Extract the (x, y) coordinate from the center of the cell holding the provided text.  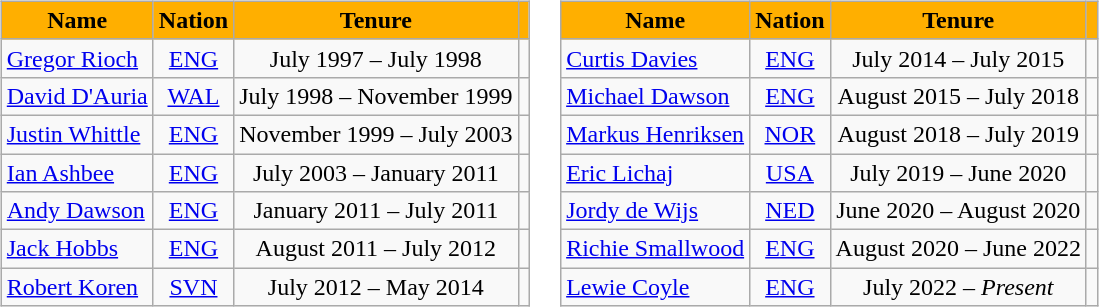
July 2012 – May 2014 (376, 287)
Ian Ashbee (77, 173)
SVN (193, 287)
David D'Auria (77, 96)
August 2011 – July 2012 (376, 249)
Eric Lichaj (656, 173)
Jordy de Wijs (656, 211)
Markus Henriksen (656, 134)
June 2020 – August 2020 (958, 211)
NOR (790, 134)
July 2014 – July 2015 (958, 58)
Lewie Coyle (656, 287)
USA (790, 173)
Jack Hobbs (77, 249)
November 1999 – July 2003 (376, 134)
Justin Whittle (77, 134)
Curtis Davies (656, 58)
August 2015 – July 2018 (958, 96)
August 2018 – July 2019 (958, 134)
July 1998 – November 1999 (376, 96)
July 2019 – June 2020 (958, 173)
Richie Smallwood (656, 249)
Andy Dawson (77, 211)
Michael Dawson (656, 96)
Gregor Rioch (77, 58)
July 2022 – Present (958, 287)
August 2020 – June 2022 (958, 249)
Robert Koren (77, 287)
July 1997 – July 1998 (376, 58)
NED (790, 211)
WAL (193, 96)
January 2011 – July 2011 (376, 211)
July 2003 – January 2011 (376, 173)
